For the text-containing cell, return its midpoint in (x, y) coordinate format. 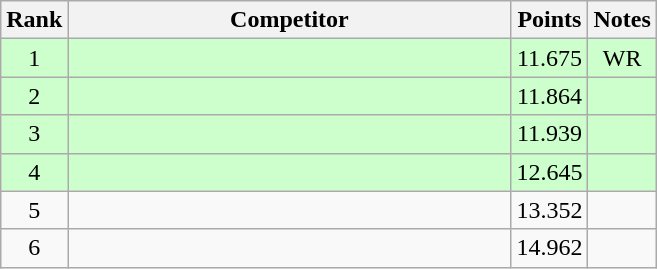
12.645 (550, 172)
5 (34, 210)
11.864 (550, 96)
4 (34, 172)
WR (622, 58)
14.962 (550, 248)
11.939 (550, 134)
3 (34, 134)
Rank (34, 20)
13.352 (550, 210)
Notes (622, 20)
6 (34, 248)
1 (34, 58)
Competitor (290, 20)
Points (550, 20)
2 (34, 96)
11.675 (550, 58)
